Detect which cell encompasses the target text, then output its [x, y] center coordinate. 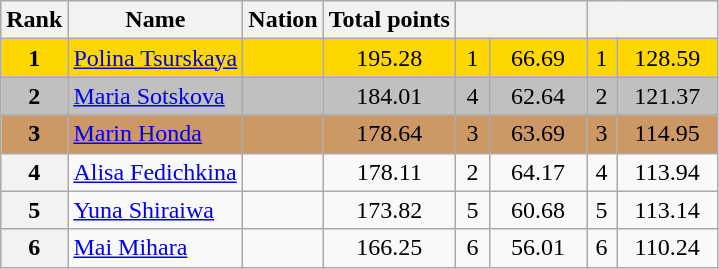
113.14 [668, 210]
121.37 [668, 96]
64.17 [538, 172]
173.82 [389, 210]
Rank [34, 20]
Marin Honda [156, 134]
Nation [283, 20]
178.64 [389, 134]
184.01 [389, 96]
60.68 [538, 210]
166.25 [389, 248]
114.95 [668, 134]
Mai Mihara [156, 248]
66.69 [538, 58]
Polina Tsurskaya [156, 58]
Name [156, 20]
Alisa Fedichkina [156, 172]
62.64 [538, 96]
128.59 [668, 58]
110.24 [668, 248]
63.69 [538, 134]
195.28 [389, 58]
56.01 [538, 248]
Total points [389, 20]
Yuna Shiraiwa [156, 210]
Maria Sotskova [156, 96]
113.94 [668, 172]
178.11 [389, 172]
